Pinpoint the cell where the given text exists, returning its (x, y) midpoint coordinate. 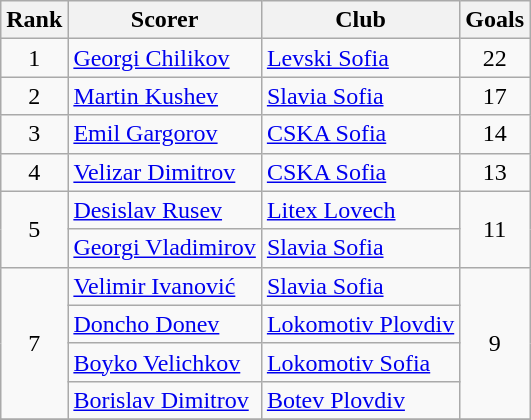
Levski Sofia (360, 58)
9 (495, 343)
Emil Gargorov (165, 134)
Lokomotiv Sofia (360, 362)
Botev Plovdiv (360, 400)
Martin Kushev (165, 96)
22 (495, 58)
17 (495, 96)
Club (360, 20)
Boyko Velichkov (165, 362)
Scorer (165, 20)
Velimir Ivanović (165, 286)
Borislav Dimitrov (165, 400)
Rank (34, 20)
7 (34, 343)
Doncho Donev (165, 324)
14 (495, 134)
13 (495, 172)
1 (34, 58)
3 (34, 134)
Georgi Chilikov (165, 58)
11 (495, 229)
2 (34, 96)
Velizar Dimitrov (165, 172)
Georgi Vladimirov (165, 248)
Lokomotiv Plovdiv (360, 324)
Litex Lovech (360, 210)
Desislav Rusev (165, 210)
4 (34, 172)
Goals (495, 20)
5 (34, 229)
